Provide the [x, y] coordinate of the cell's center where the given text is located.  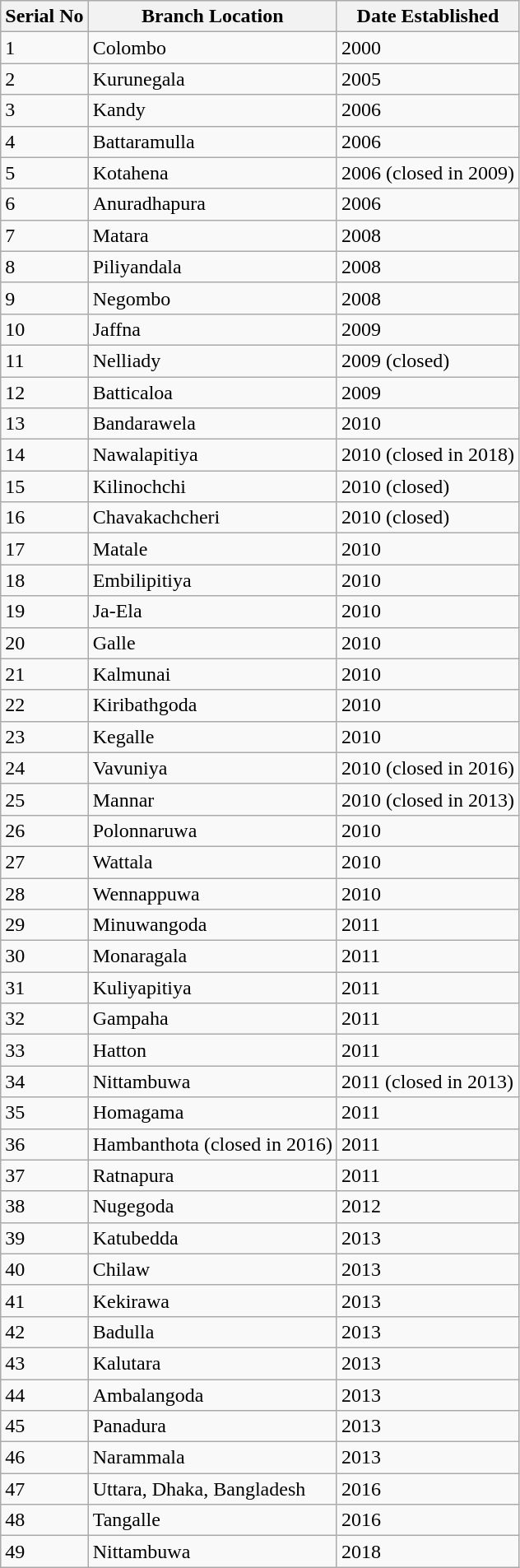
43 [44, 1363]
Kalmunai [212, 674]
5 [44, 173]
Uttara, Dhaka, Bangladesh [212, 1489]
Galle [212, 643]
22 [44, 705]
47 [44, 1489]
Polonnaruwa [212, 831]
Matara [212, 235]
Colombo [212, 48]
Serial No [44, 16]
Piliyandala [212, 267]
37 [44, 1175]
Kotahena [212, 173]
Homagama [212, 1113]
2011 (closed in 2013) [428, 1082]
44 [44, 1395]
31 [44, 988]
13 [44, 424]
Negombo [212, 298]
Jaffna [212, 329]
Ratnapura [212, 1175]
Tangalle [212, 1520]
2010 (closed in 2013) [428, 799]
Battaramulla [212, 142]
Panadura [212, 1426]
20 [44, 643]
2005 [428, 79]
16 [44, 518]
Wattala [212, 862]
Katubedda [212, 1238]
24 [44, 768]
Hambanthota (closed in 2016) [212, 1144]
23 [44, 737]
34 [44, 1082]
19 [44, 612]
2009 (closed) [428, 361]
Anuradhapura [212, 204]
35 [44, 1113]
30 [44, 956]
Nelliady [212, 361]
49 [44, 1552]
46 [44, 1458]
Kiribathgoda [212, 705]
Kuliyapitiya [212, 988]
Kalutara [212, 1363]
2 [44, 79]
Kandy [212, 110]
2006 (closed in 2009) [428, 173]
26 [44, 831]
Embilipitiya [212, 580]
18 [44, 580]
6 [44, 204]
27 [44, 862]
14 [44, 455]
Kekirawa [212, 1300]
Narammala [212, 1458]
Monaragala [212, 956]
4 [44, 142]
Hatton [212, 1050]
32 [44, 1019]
2000 [428, 48]
1 [44, 48]
Bandarawela [212, 424]
Nugegoda [212, 1207]
12 [44, 393]
Badulla [212, 1332]
38 [44, 1207]
41 [44, 1300]
Nawalapitiya [212, 455]
17 [44, 549]
7 [44, 235]
36 [44, 1144]
45 [44, 1426]
Wennappuwa [212, 893]
Chilaw [212, 1269]
Minuwangoda [212, 925]
2012 [428, 1207]
28 [44, 893]
Kilinochchi [212, 486]
11 [44, 361]
Ambalangoda [212, 1395]
21 [44, 674]
8 [44, 267]
2010 (closed in 2016) [428, 768]
Branch Location [212, 16]
10 [44, 329]
Ja-Ela [212, 612]
3 [44, 110]
33 [44, 1050]
Date Established [428, 16]
29 [44, 925]
2018 [428, 1552]
25 [44, 799]
15 [44, 486]
2010 (closed in 2018) [428, 455]
42 [44, 1332]
39 [44, 1238]
Mannar [212, 799]
48 [44, 1520]
9 [44, 298]
Kegalle [212, 737]
40 [44, 1269]
Batticaloa [212, 393]
Chavakachcheri [212, 518]
Kurunegala [212, 79]
Vavuniya [212, 768]
Matale [212, 549]
Gampaha [212, 1019]
